Search for the cell housing the specified text and yield its [x, y] center coordinate. 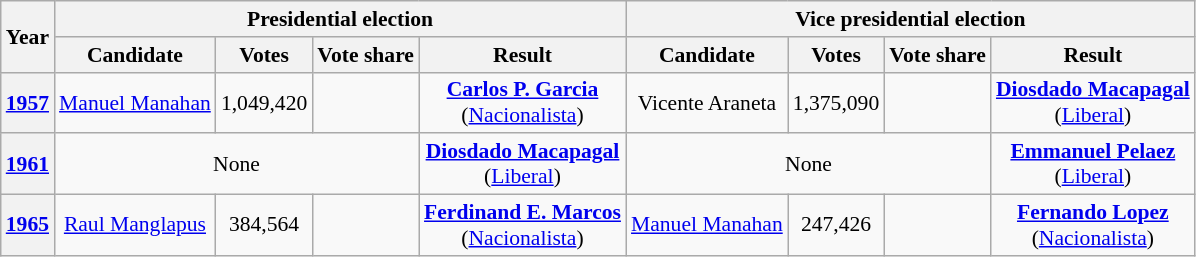
Vice presidential election [910, 19]
1965 [28, 226]
Ferdinand E. Marcos(Nacionalista) [522, 226]
Year [28, 36]
384,564 [264, 226]
Fernando Lopez(Nacionalista) [1093, 226]
Raul Manglapus [135, 226]
1,049,420 [264, 102]
1,375,090 [836, 102]
1961 [28, 164]
247,426 [836, 226]
Emmanuel Pelaez(Liberal) [1093, 164]
Vicente Araneta [707, 102]
1957 [28, 102]
Presidential election [340, 19]
Carlos P. Garcia(Nacionalista) [522, 102]
